Extract the [x, y] coordinate from the center of the cell holding the provided text.  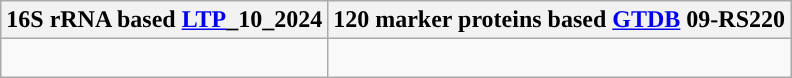
120 marker proteins based GTDB 09-RS220 [560, 20]
16S rRNA based LTP_10_2024 [164, 20]
